Search for the cell housing the specified text and yield its [x, y] center coordinate. 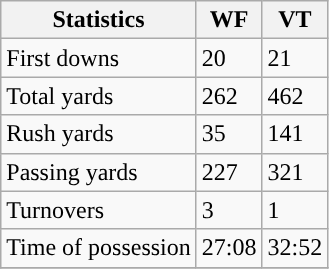
141 [295, 134]
1 [295, 210]
First downs [99, 58]
32:52 [295, 248]
Total yards [99, 96]
VT [295, 20]
21 [295, 58]
Time of possession [99, 248]
227 [229, 172]
20 [229, 58]
Statistics [99, 20]
35 [229, 134]
Passing yards [99, 172]
Turnovers [99, 210]
262 [229, 96]
Rush yards [99, 134]
462 [295, 96]
WF [229, 20]
3 [229, 210]
321 [295, 172]
27:08 [229, 248]
